Extract the (x, y) coordinate from the center of the cell holding the provided text.  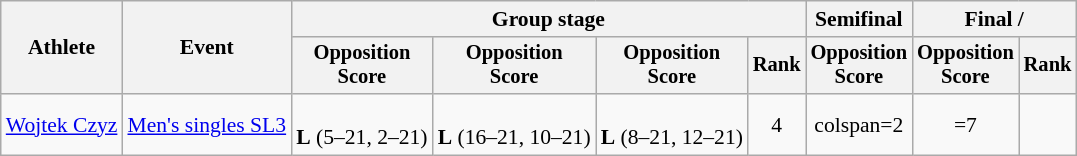
colspan=2 (860, 124)
L (5–21, 2–21) (362, 124)
Group stage (548, 19)
L (8–21, 12–21) (672, 124)
Men's singles SL3 (206, 124)
Semifinal (860, 19)
=7 (966, 124)
L (16–21, 10–21) (514, 124)
4 (777, 124)
Wojtek Czyz (62, 124)
Athlete (62, 48)
Event (206, 48)
Final / (994, 19)
